Pinpoint the cell where the given text exists, returning its (X, Y) midpoint coordinate. 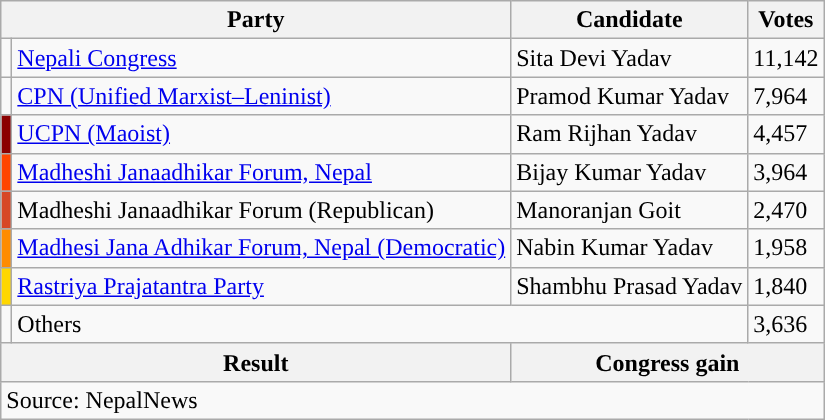
Madheshi Janaadhikar Forum, Nepal (262, 172)
3,636 (786, 324)
Nabin Kumar Yadav (630, 248)
1,840 (786, 286)
2,470 (786, 210)
Sita Devi Yadav (630, 58)
UCPN (Maoist) (262, 134)
Congress gain (668, 362)
Candidate (630, 20)
Ram Rijhan Yadav (630, 134)
CPN (Unified Marxist–Leninist) (262, 96)
Votes (786, 20)
Others (380, 324)
Nepali Congress (262, 58)
4,457 (786, 134)
3,964 (786, 172)
Source: NepalNews (412, 400)
7,964 (786, 96)
Pramod Kumar Yadav (630, 96)
Party (256, 20)
Madhesi Jana Adhikar Forum, Nepal (Democratic) (262, 248)
Manoranjan Goit (630, 210)
Shambhu Prasad Yadav (630, 286)
Result (256, 362)
Rastriya Prajatantra Party (262, 286)
Bijay Kumar Yadav (630, 172)
11,142 (786, 58)
Madheshi Janaadhikar Forum (Republican) (262, 210)
1,958 (786, 248)
